Determine the (x, y) coordinate at the center of the cell enclosing the given text.  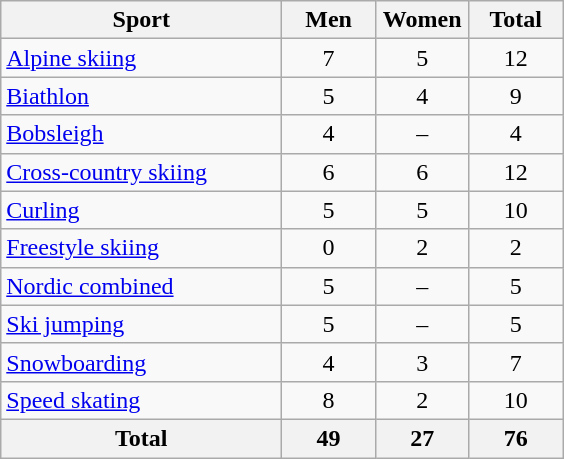
Speed skating (142, 400)
Curling (142, 210)
Snowboarding (142, 362)
Bobsleigh (142, 134)
76 (516, 438)
Women (422, 20)
0 (329, 248)
Sport (142, 20)
49 (329, 438)
Biathlon (142, 96)
Freestyle skiing (142, 248)
27 (422, 438)
9 (516, 96)
Ski jumping (142, 324)
8 (329, 400)
Cross-country skiing (142, 172)
Alpine skiing (142, 58)
Men (329, 20)
Nordic combined (142, 286)
3 (422, 362)
